Scan for the cell matching the given text and deliver its [x, y] coordinate at center. 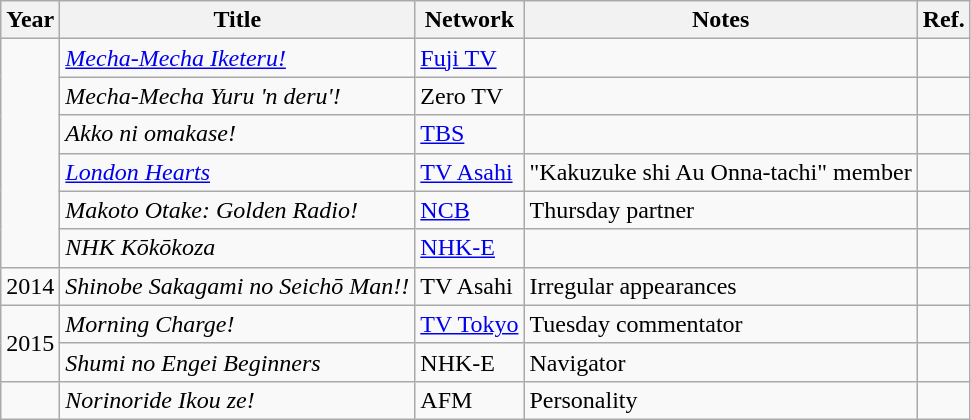
Thursday partner [720, 210]
Title [238, 20]
Akko ni omakase! [238, 134]
Fuji TV [470, 58]
2015 [30, 343]
Zero TV [470, 96]
Norinoride Ikou ze! [238, 400]
"Kakuzuke shi Au Onna-tachi" member [720, 172]
Morning Charge! [238, 324]
Network [470, 20]
AFM [470, 400]
Ref. [944, 20]
Shumi no Engei Beginners [238, 362]
Shinobe Sakagami no Seichō Man!! [238, 286]
Year [30, 20]
TBS [470, 134]
Tuesday commentator [720, 324]
Notes [720, 20]
London Hearts [238, 172]
NHK Kōkōkoza [238, 248]
Irregular appearances [720, 286]
TV Tokyo [470, 324]
Personality [720, 400]
NCB [470, 210]
Mecha-Mecha Yuru 'n deru'! [238, 96]
Mecha-Mecha Iketeru! [238, 58]
2014 [30, 286]
Makoto Otake: Golden Radio! [238, 210]
Navigator [720, 362]
